Find where the given text appears and provide that cell's center as [x, y] coordinate. 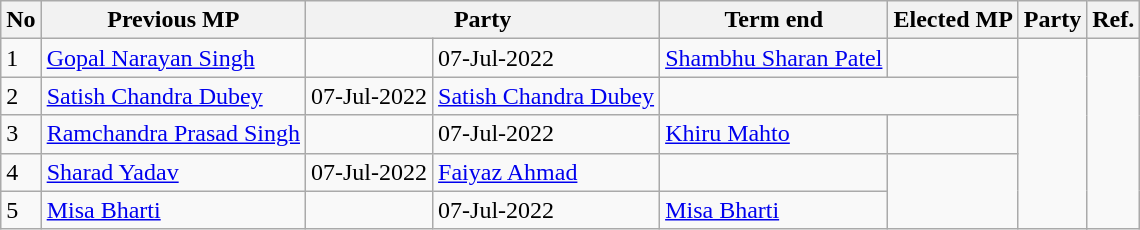
Ramchandra Prasad Singh [173, 134]
4 [21, 172]
Previous MP [173, 20]
Ref. [1114, 20]
1 [21, 58]
Elected MP [953, 20]
Gopal Narayan Singh [173, 58]
2 [21, 96]
3 [21, 134]
No [21, 20]
5 [21, 210]
Term end [774, 20]
Faiyaz Ahmad [546, 172]
Shambhu Sharan Patel [774, 58]
Khiru Mahto [774, 134]
Sharad Yadav [173, 172]
